Determine the (x, y) coordinate at the center of the cell enclosing the given text.  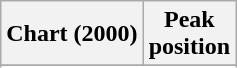
Peak position (189, 34)
Chart (2000) (72, 34)
